Output the [X, Y] coordinate of the center of the cell containing the given text.  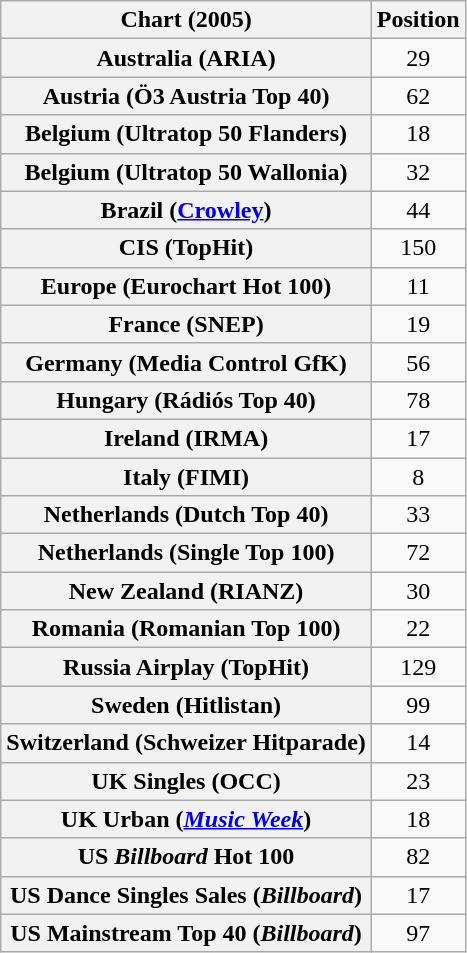
56 [418, 362]
99 [418, 705]
30 [418, 591]
82 [418, 857]
14 [418, 743]
Switzerland (Schweizer Hitparade) [186, 743]
Austria (Ö3 Austria Top 40) [186, 96]
8 [418, 477]
UK Urban (Music Week) [186, 819]
US Mainstream Top 40 (Billboard) [186, 933]
US Dance Singles Sales (Billboard) [186, 895]
22 [418, 629]
33 [418, 515]
78 [418, 400]
129 [418, 667]
UK Singles (OCC) [186, 781]
US Billboard Hot 100 [186, 857]
Chart (2005) [186, 20]
Hungary (Rádiós Top 40) [186, 400]
150 [418, 248]
Belgium (Ultratop 50 Wallonia) [186, 172]
New Zealand (RIANZ) [186, 591]
19 [418, 324]
Belgium (Ultratop 50 Flanders) [186, 134]
Position [418, 20]
Sweden (Hitlistan) [186, 705]
France (SNEP) [186, 324]
Romania (Romanian Top 100) [186, 629]
Netherlands (Dutch Top 40) [186, 515]
Netherlands (Single Top 100) [186, 553]
62 [418, 96]
97 [418, 933]
CIS (TopHit) [186, 248]
11 [418, 286]
Brazil (Crowley) [186, 210]
23 [418, 781]
44 [418, 210]
Italy (FIMI) [186, 477]
29 [418, 58]
Germany (Media Control GfK) [186, 362]
Russia Airplay (TopHit) [186, 667]
32 [418, 172]
Australia (ARIA) [186, 58]
72 [418, 553]
Europe (Eurochart Hot 100) [186, 286]
Ireland (IRMA) [186, 438]
